Determine the (X, Y) coordinate at the center of the cell enclosing the given text.  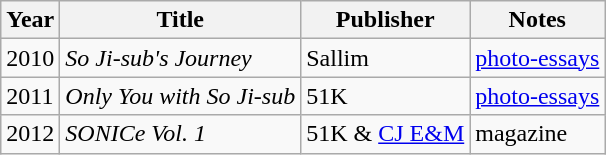
Only You with So Ji-sub (180, 96)
Sallim (386, 58)
Year (30, 20)
Publisher (386, 20)
2010 (30, 58)
2011 (30, 96)
51K (386, 96)
51K & CJ E&M (386, 134)
Title (180, 20)
So Ji-sub's Journey (180, 58)
2012 (30, 134)
Notes (538, 20)
SONICe Vol. 1 (180, 134)
magazine (538, 134)
